Search for the cell housing the specified text and yield its (x, y) center coordinate. 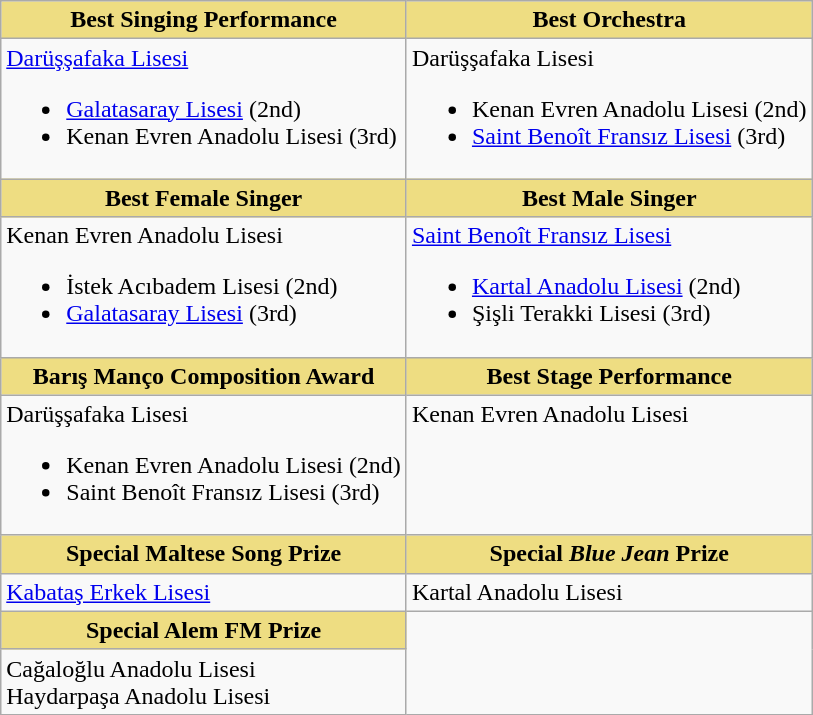
Best Singing Performance (204, 20)
Saint Benoît Fransız LisesiKartal Anadolu Lisesi (2nd)Şişli Terakki Lisesi (3rd) (609, 287)
Kenan Evren Anadolu Lisesi (609, 465)
Kenan Evren Anadolu Lisesiİstek Acıbadem Lisesi (2nd)Galatasaray Lisesi (3rd) (204, 287)
Kartal Anadolu Lisesi (609, 592)
Cağaloğlu Anadolu LisesiHaydarpaşa Anadolu Lisesi (204, 682)
Special Alem FM Prize (204, 630)
Darüşşafaka LisesiGalatasaray Lisesi (2nd)Kenan Evren Anadolu Lisesi (3rd) (204, 109)
Best Male Singer (609, 198)
Best Orchestra (609, 20)
Best Stage Performance (609, 376)
Special Maltese Song Prize (204, 554)
Kabataş Erkek Lisesi (204, 592)
Barış Manço Composition Award (204, 376)
Special Blue Jean Prize (609, 554)
Best Female Singer (204, 198)
